Return (x, y) of the center of cell containing provided text 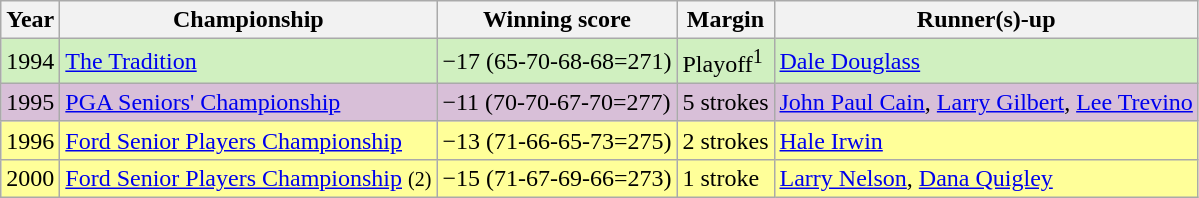
Runner(s)-up (986, 20)
Hale Irwin (986, 140)
1994 (30, 62)
Ford Senior Players Championship (248, 140)
Year (30, 20)
−13 (71-66-65-73=275) (557, 140)
PGA Seniors' Championship (248, 102)
2 strokes (726, 140)
1996 (30, 140)
1995 (30, 102)
The Tradition (248, 62)
−15 (71-67-69-66=273) (557, 178)
Playoff1 (726, 62)
5 strokes (726, 102)
1 stroke (726, 178)
Winning score (557, 20)
Dale Douglass (986, 62)
−17 (65-70-68-68=271) (557, 62)
−11 (70-70-67-70=277) (557, 102)
2000 (30, 178)
Larry Nelson, Dana Quigley (986, 178)
Ford Senior Players Championship (2) (248, 178)
Margin (726, 20)
John Paul Cain, Larry Gilbert, Lee Trevino (986, 102)
Championship (248, 20)
